Return (x, y) of the center of cell containing provided text 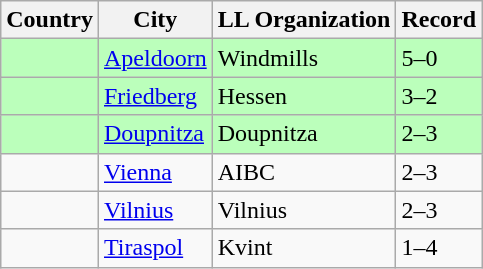
Kvint (304, 248)
City (155, 20)
Apeldoorn (155, 58)
Tiraspol (155, 248)
LL Organization (304, 20)
Record (439, 20)
Friedberg (155, 96)
Country (50, 20)
3–2 (439, 96)
AIBC (304, 172)
5–0 (439, 58)
Vienna (155, 172)
Windmills (304, 58)
Hessen (304, 96)
1–4 (439, 248)
